Return [X, Y] of the center of cell containing provided text 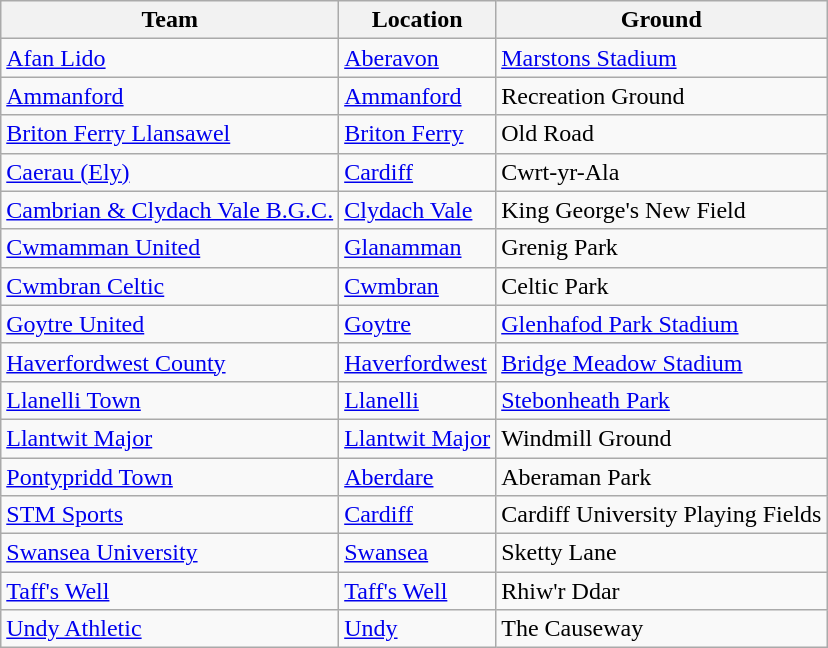
Goytre United [170, 324]
Cwmbran [418, 286]
Old Road [662, 134]
Grenig Park [662, 248]
Undy Athletic [170, 629]
Cwmbran Celtic [170, 286]
Aberavon [418, 58]
Haverfordwest County [170, 362]
Goytre [418, 324]
Glenhafod Park Stadium [662, 324]
STM Sports [170, 515]
Cwmamman United [170, 248]
King George's New Field [662, 210]
Cwrt-yr-Ala [662, 172]
Aberdare [418, 477]
Bridge Meadow Stadium [662, 362]
Cardiff University Playing Fields [662, 515]
Sketty Lane [662, 553]
Clydach Vale [418, 210]
Swansea University [170, 553]
Celtic Park [662, 286]
Glanamman [418, 248]
Briton Ferry [418, 134]
Briton Ferry Llansawel [170, 134]
Recreation Ground [662, 96]
Cambrian & Clydach Vale B.G.C. [170, 210]
Pontypridd Town [170, 477]
Ground [662, 20]
Llanelli [418, 400]
The Causeway [662, 629]
Location [418, 20]
Caerau (Ely) [170, 172]
Swansea [418, 553]
Stebonheath Park [662, 400]
Haverfordwest [418, 362]
Aberaman Park [662, 477]
Marstons Stadium [662, 58]
Afan Lido [170, 58]
Undy [418, 629]
Llanelli Town [170, 400]
Windmill Ground [662, 438]
Rhiw'r Ddar [662, 591]
Team [170, 20]
